Scan for the cell matching the given text and deliver its (X, Y) coordinate at center. 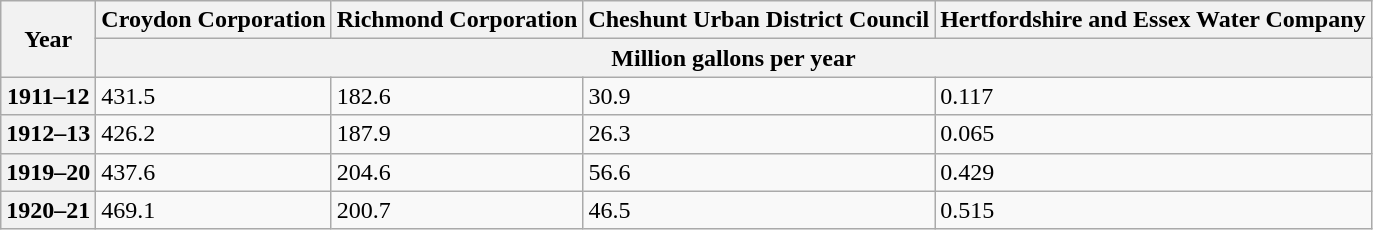
30.9 (759, 96)
431.5 (214, 96)
469.1 (214, 210)
204.6 (457, 172)
Year (48, 39)
26.3 (759, 134)
1919–20 (48, 172)
0.065 (1153, 134)
1920–21 (48, 210)
Richmond Corporation (457, 20)
Cheshunt Urban District Council (759, 20)
200.7 (457, 210)
426.2 (214, 134)
Croydon Corporation (214, 20)
0.117 (1153, 96)
46.5 (759, 210)
56.6 (759, 172)
Million gallons per year (734, 58)
1911–12 (48, 96)
0.429 (1153, 172)
187.9 (457, 134)
182.6 (457, 96)
Hertfordshire and Essex Water Company (1153, 20)
1912–13 (48, 134)
437.6 (214, 172)
0.515 (1153, 210)
